For the text-containing cell, return its midpoint in (x, y) coordinate format. 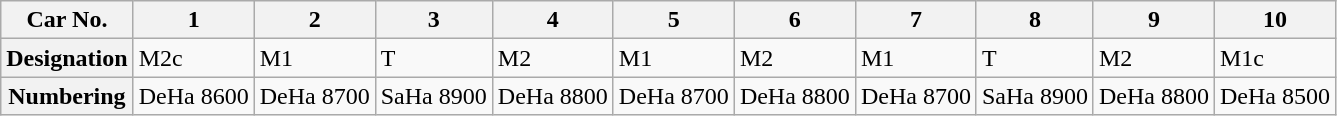
Car No. (67, 20)
DeHa 8600 (194, 96)
3 (434, 20)
10 (1274, 20)
M2c (194, 58)
4 (552, 20)
DeHa 8500 (1274, 96)
1 (194, 20)
7 (916, 20)
M1c (1274, 58)
8 (1034, 20)
5 (674, 20)
6 (794, 20)
9 (1154, 20)
Designation (67, 58)
2 (314, 20)
Numbering (67, 96)
